Capture the cell that displays the provided text and extract its [X, Y] central coordinate. 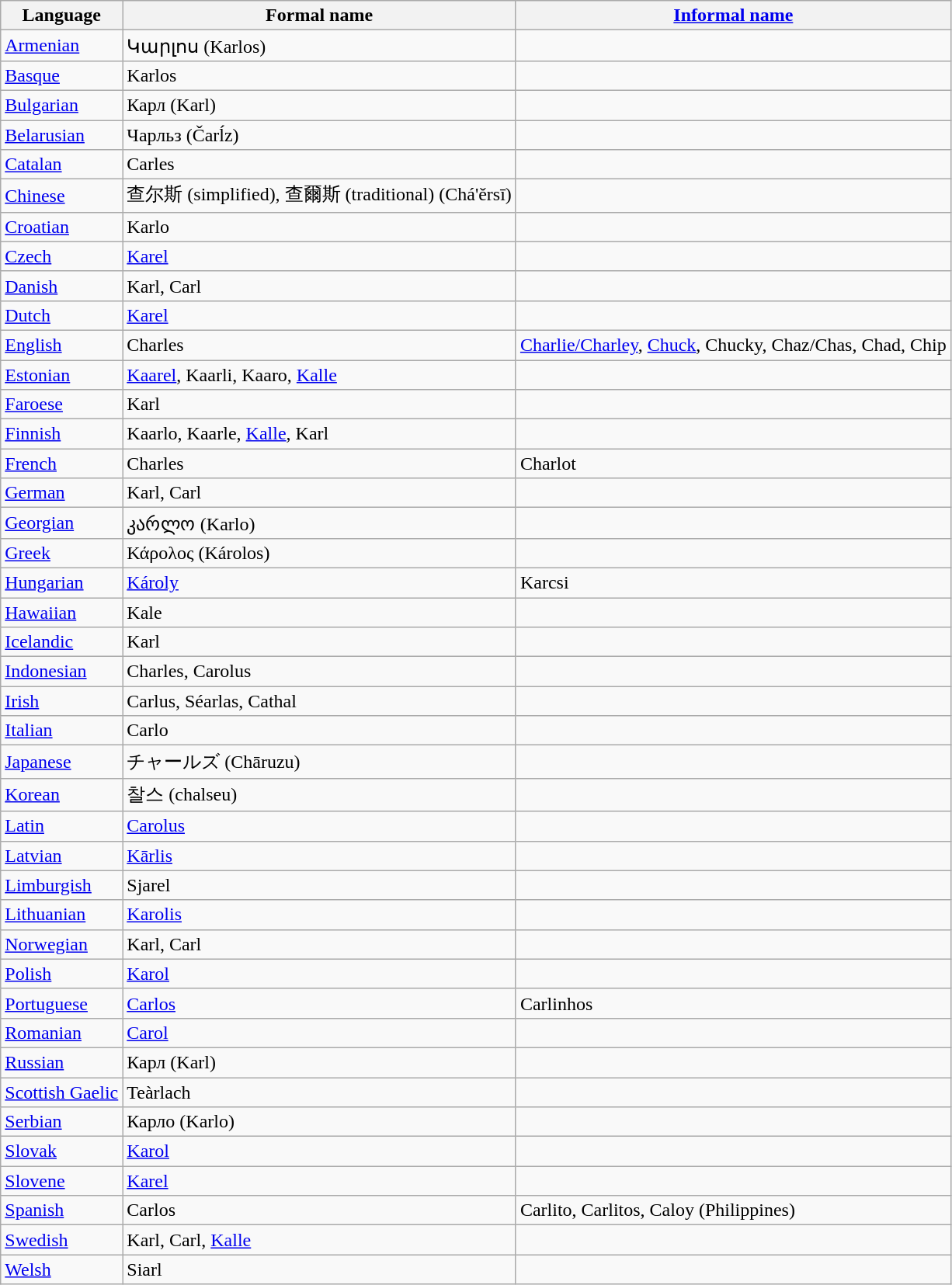
Chinese [62, 196]
Indonesian [62, 672]
Greek [62, 553]
Կարլոս (Karlos) [320, 46]
English [62, 345]
Swedish [62, 1240]
Károly [320, 582]
German [62, 493]
Russian [62, 1062]
Catalan [62, 165]
Carolus [320, 826]
Sjarel [320, 885]
Lithuanian [62, 915]
Croatian [62, 227]
Romanian [62, 1033]
Language [62, 16]
Faroese [62, 405]
Carlinhos [733, 1003]
Armenian [62, 46]
Karl, Carl, Kalle [320, 1240]
Informal name [733, 16]
Karolis [320, 915]
Kaarlo, Kaarle, Kalle, Karl [320, 434]
Karcsi [733, 582]
Portuguese [62, 1003]
Kārlis [320, 856]
Serbian [62, 1122]
Hungarian [62, 582]
Charles, Carolus [320, 672]
Limburgish [62, 885]
Dutch [62, 315]
Belarusian [62, 134]
Finnish [62, 434]
Carles [320, 165]
Carol [320, 1033]
Japanese [62, 762]
Kaarel, Kaarli, Kaaro, Kalle [320, 375]
Irish [62, 701]
Georgian [62, 523]
Чарльз (Čarĺz) [320, 134]
Slovene [62, 1181]
Karlo [320, 227]
Italian [62, 731]
Carlus, Séarlas, Cathal [320, 701]
Karlos [320, 75]
Korean [62, 795]
Carlo [320, 731]
French [62, 464]
Formal name [320, 16]
Charlie/Charley, Chuck, Chucky, Chaz/Chas, Chad, Chip [733, 345]
Polish [62, 974]
チャールズ (Chāruzu) [320, 762]
Карло (Karlo) [320, 1122]
Danish [62, 286]
Slovak [62, 1151]
Estonian [62, 375]
Siarl [320, 1269]
Teàrlach [320, 1092]
Czech [62, 256]
Κάρολος (Károlos) [320, 553]
Icelandic [62, 642]
Spanish [62, 1210]
查尔斯 (simplified), 查爾斯 (traditional) (Chá'ěrsī) [320, 196]
კარლო (Karlo) [320, 523]
찰스 (chalseu) [320, 795]
Hawaiian [62, 613]
Charlot [733, 464]
Latvian [62, 856]
Scottish Gaelic [62, 1092]
Norwegian [62, 944]
Kale [320, 613]
Basque [62, 75]
Latin [62, 826]
Carlito, Carlitos, Caloy (Philippines) [733, 1210]
Welsh [62, 1269]
Bulgarian [62, 105]
